Detect which cell encompasses the target text, then output its (x, y) center coordinate. 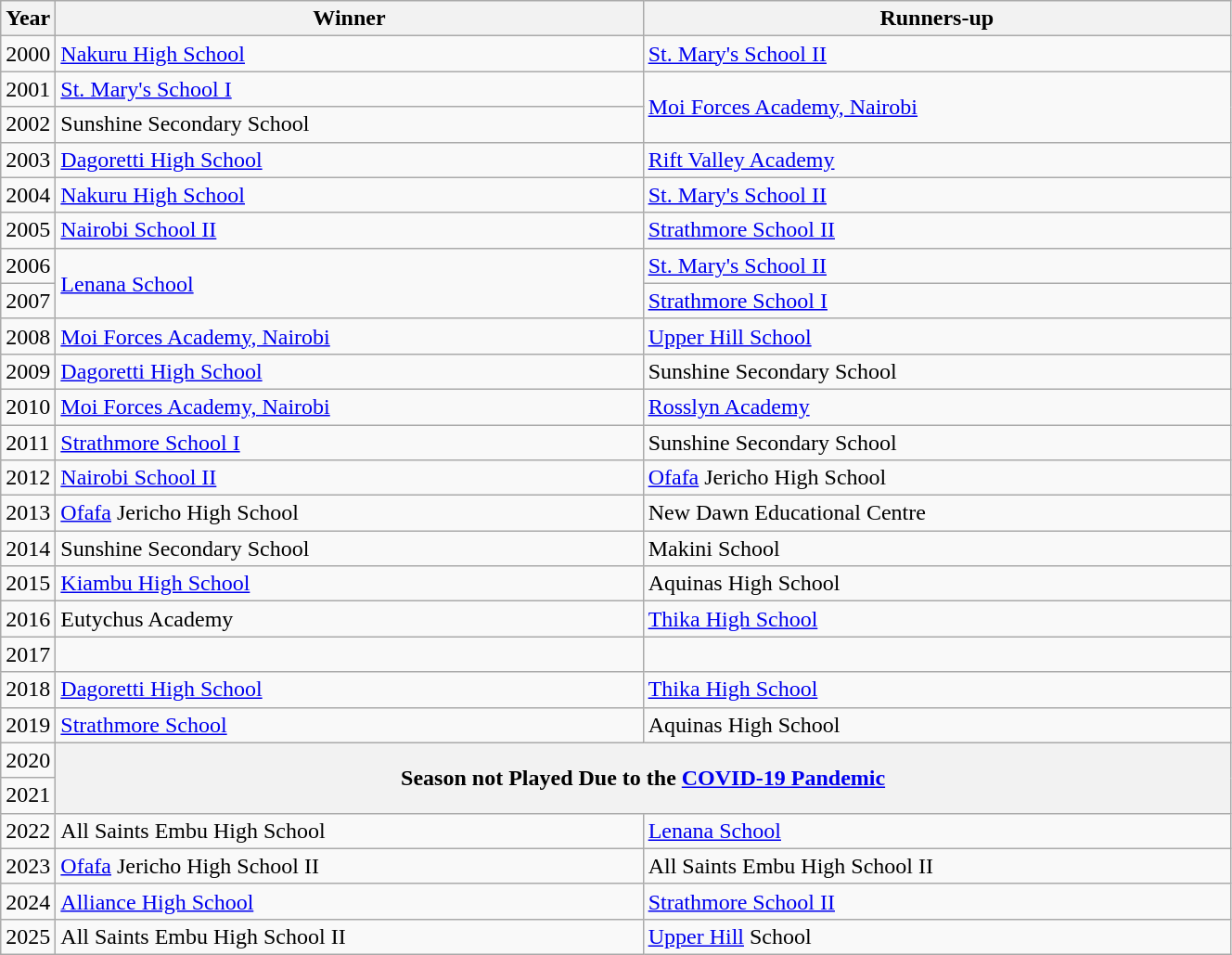
2015 (28, 584)
2010 (28, 407)
2005 (28, 230)
Makini School (937, 548)
2004 (28, 195)
Runners-up (937, 19)
2007 (28, 301)
2008 (28, 336)
Rift Valley Academy (937, 160)
2022 (28, 831)
2025 (28, 936)
2011 (28, 443)
2012 (28, 478)
2003 (28, 160)
2013 (28, 513)
Ofafa Jericho High School II (349, 866)
New Dawn Educational Centre (937, 513)
2002 (28, 124)
2006 (28, 265)
2001 (28, 89)
2009 (28, 371)
Winner (349, 19)
2000 (28, 54)
2020 (28, 760)
Year (28, 19)
2017 (28, 654)
2016 (28, 619)
All Saints Embu High School (349, 831)
2019 (28, 725)
St. Mary's School I (349, 89)
Rosslyn Academy (937, 407)
2014 (28, 548)
2023 (28, 866)
2018 (28, 690)
2021 (28, 795)
Alliance High School (349, 901)
Strathmore School (349, 725)
Kiambu High School (349, 584)
Eutychus Academy (349, 619)
Season not Played Due to the COVID-19 Pandemic (644, 778)
2024 (28, 901)
